From the cell containing the given text, extract its center point as (x, y) coordinate. 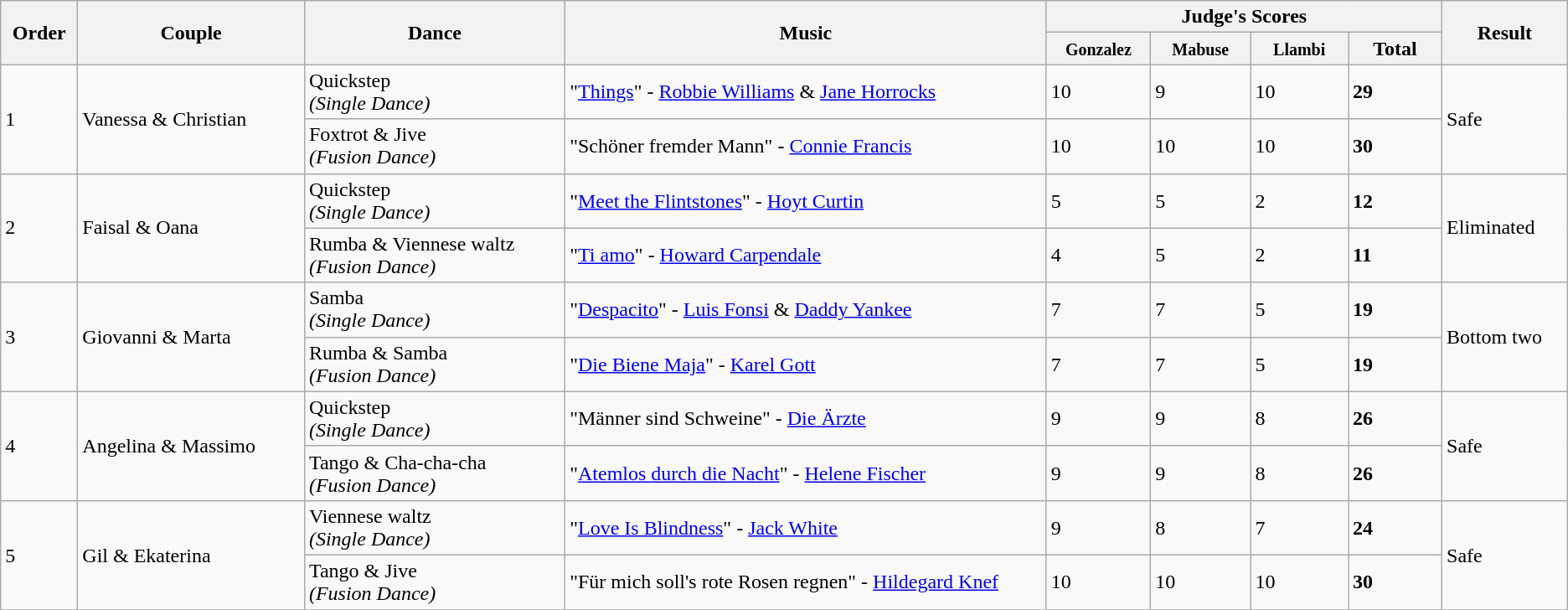
Order (39, 33)
Result (1505, 33)
Bottom two (1505, 337)
"Ti amo" - Howard Carpendale (806, 255)
"Despacito" - Luis Fonsi & Daddy Yankee (806, 310)
Music (806, 33)
Gonzalez (1098, 49)
Couple (191, 33)
Eliminated (1505, 228)
Foxtrot & Jive(Fusion Dance) (434, 146)
Vanessa & Christian (191, 119)
12 (1395, 201)
Giovanni & Marta (191, 337)
"Things" - Robbie Williams & Jane Horrocks (806, 92)
"Für mich soll's rote Rosen regnen" - Hildegard Knef (806, 582)
11 (1395, 255)
"Atemlos durch die Nacht" - Helene Fischer (806, 473)
Rumba & Viennese waltz(Fusion Dance) (434, 255)
Tango & Jive(Fusion Dance) (434, 582)
"Schöner fremder Mann" - Connie Francis (806, 146)
"Die Biene Maja" - Karel Gott (806, 364)
Total (1395, 49)
Viennese waltz(Single Dance) (434, 528)
Judge's Scores (1244, 17)
3 (39, 337)
"Meet the Flintstones" - Hoyt Curtin (806, 201)
Samba(Single Dance) (434, 310)
Rumba & Samba(Fusion Dance) (434, 364)
Gil & Ekaterina (191, 555)
Mabuse (1201, 49)
Tango & Cha-cha-cha(Fusion Dance) (434, 473)
Dance (434, 33)
Angelina & Massimo (191, 446)
24 (1395, 528)
"Love Is Blindness" - Jack White (806, 528)
1 (39, 119)
Llambi (1300, 49)
Faisal & Oana (191, 228)
"Männer sind Schweine" - Die Ärzte (806, 419)
29 (1395, 92)
